Determine the [x, y] coordinate at the center of the cell enclosing the given text.  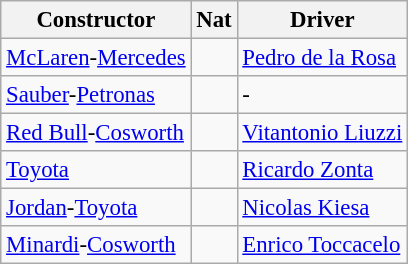
Vitantonio Liuzzi [322, 133]
- [322, 95]
McLaren-Mercedes [96, 58]
Pedro de la Rosa [322, 58]
Nicolas Kiesa [322, 208]
Ricardo Zonta [322, 170]
Red Bull-Cosworth [96, 133]
Sauber-Petronas [96, 95]
Jordan-Toyota [96, 208]
Minardi-Cosworth [96, 245]
Toyota [96, 170]
Nat [214, 20]
Driver [322, 20]
Enrico Toccacelo [322, 245]
Constructor [96, 20]
